Find where the given text appears and provide that cell's center as (x, y) coordinate. 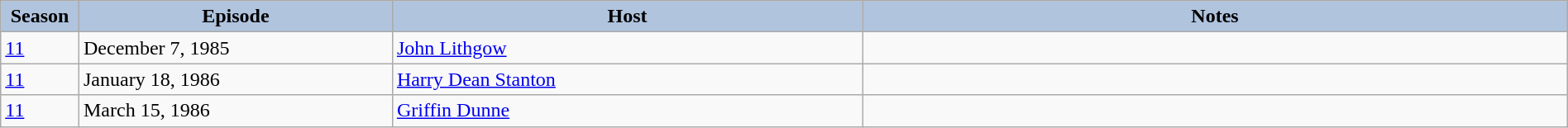
Episode (235, 17)
March 15, 1986 (235, 111)
Host (627, 17)
January 18, 1986 (235, 79)
Season (40, 17)
Griffin Dunne (627, 111)
John Lithgow (627, 48)
Harry Dean Stanton (627, 79)
December 7, 1985 (235, 48)
Notes (1216, 17)
